Determine the (x, y) coordinate at the center of the cell enclosing the given text.  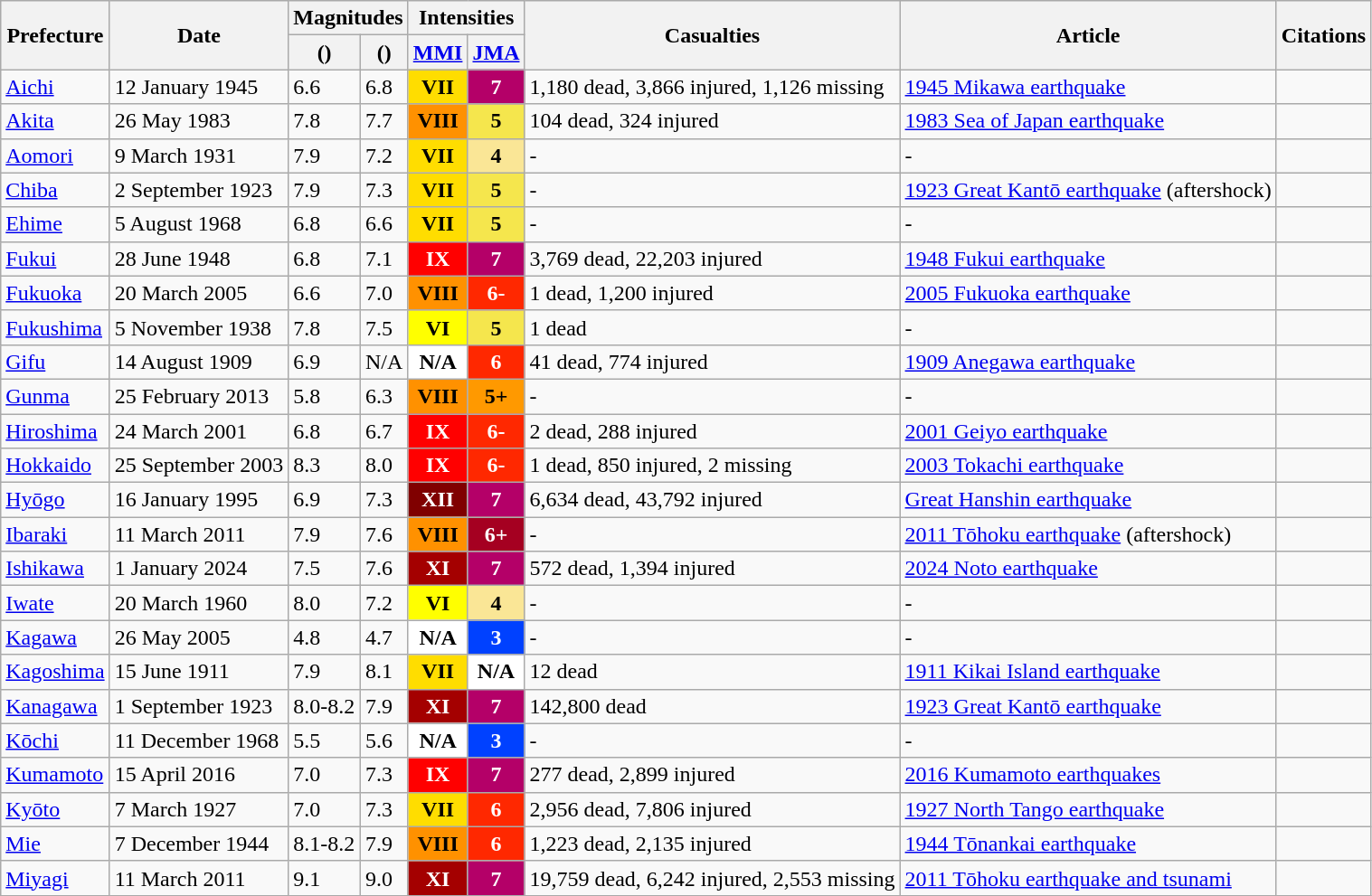
572 dead, 1,394 injured (713, 569)
Gifu (55, 362)
Citations (1323, 35)
Fukushima (55, 327)
12 January 1945 (199, 87)
24 March 2001 (199, 431)
8.3 (325, 466)
Article (1088, 35)
6,634 dead, 43,792 injured (713, 500)
2 September 1923 (199, 190)
1923 Great Kantō earthquake (1088, 706)
41 dead, 774 injured (713, 362)
9.1 (325, 878)
6.7 (383, 431)
Ehime (55, 224)
Hyōgo (55, 500)
Miyagi (55, 878)
Magnitudes (348, 18)
15 June 1911 (199, 672)
2011 Tōhoku earthquake (aftershock) (1088, 534)
Fukuoka (55, 293)
1927 North Tango earthquake (1088, 809)
6+ (496, 534)
Kōchi (55, 740)
5.6 (383, 740)
JMA (496, 52)
Fukui (55, 259)
12 dead (713, 672)
16 January 1995 (199, 500)
26 May 2005 (199, 637)
5+ (496, 396)
Ibaraki (55, 534)
28 June 1948 (199, 259)
XII (438, 500)
1945 Mikawa earthquake (1088, 87)
Hokkaido (55, 466)
25 September 2003 (199, 466)
Chiba (55, 190)
1909 Anegawa earthquake (1088, 362)
Hiroshima (55, 431)
Kagoshima (55, 672)
277 dead, 2,899 injured (713, 775)
Date (199, 35)
20 March 1960 (199, 603)
8.1-8.2 (325, 844)
14 August 1909 (199, 362)
Akita (55, 121)
1944 Tōnankai earthquake (1088, 844)
9 March 1931 (199, 156)
1911 Kikai Island earthquake (1088, 672)
15 April 2016 (199, 775)
2005 Fukuoka earthquake (1088, 293)
Great Hanshin earthquake (1088, 500)
Kanagawa (55, 706)
1,223 dead, 2,135 injured (713, 844)
2016 Kumamoto earthquakes (1088, 775)
Kagawa (55, 637)
19,759 dead, 6,242 injured, 2,553 missing (713, 878)
11 December 1968 (199, 740)
9.0 (383, 878)
2003 Tokachi earthquake (1088, 466)
Aomori (55, 156)
2024 Noto earthquake (1088, 569)
25 February 2013 (199, 396)
3,769 dead, 22,203 injured (713, 259)
4.8 (325, 637)
20 March 2005 (199, 293)
Kyōto (55, 809)
Ishikawa (55, 569)
5.8 (325, 396)
1,180 dead, 3,866 injured, 1,126 missing (713, 87)
1 dead (713, 327)
7 December 1944 (199, 844)
8.1 (383, 672)
5.5 (325, 740)
Gunma (55, 396)
4.7 (383, 637)
2011 Tōhoku earthquake and tsunami (1088, 878)
142,800 dead (713, 706)
Aichi (55, 87)
MMI (438, 52)
6.3 (383, 396)
26 May 1983 (199, 121)
Intensities (467, 18)
1 dead, 850 injured, 2 missing (713, 466)
5 August 1968 (199, 224)
5 November 1938 (199, 327)
Prefecture (55, 35)
1983 Sea of Japan earthquake (1088, 121)
Casualties (713, 35)
104 dead, 324 injured (713, 121)
8.0-8.2 (325, 706)
2001 Geiyo earthquake (1088, 431)
1 September 1923 (199, 706)
1948 Fukui earthquake (1088, 259)
1923 Great Kantō earthquake (aftershock) (1088, 190)
Kumamoto (55, 775)
1 January 2024 (199, 569)
1 dead, 1,200 injured (713, 293)
Mie (55, 844)
2 dead, 288 injured (713, 431)
7.7 (383, 121)
7.1 (383, 259)
7 March 1927 (199, 809)
2,956 dead, 7,806 injured (713, 809)
Iwate (55, 603)
